Identify which cell holds the provided text, then report its [X, Y] central coordinate. 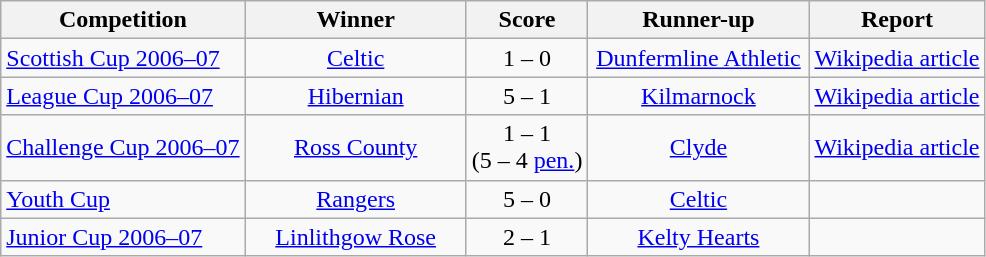
Ross County [356, 148]
League Cup 2006–07 [123, 96]
Kelty Hearts [698, 237]
Competition [123, 20]
5 – 1 [527, 96]
Challenge Cup 2006–07 [123, 148]
Youth Cup [123, 199]
Dunfermline Athletic [698, 58]
2 – 1 [527, 237]
Linlithgow Rose [356, 237]
Scottish Cup 2006–07 [123, 58]
Junior Cup 2006–07 [123, 237]
Kilmarnock [698, 96]
1 – 0 [527, 58]
Rangers [356, 199]
Report [897, 20]
1 – 1 (5 – 4 pen.) [527, 148]
Winner [356, 20]
5 – 0 [527, 199]
Hibernian [356, 96]
Score [527, 20]
Clyde [698, 148]
Runner-up [698, 20]
